Identify which cell holds the provided text, then report its [X, Y] central coordinate. 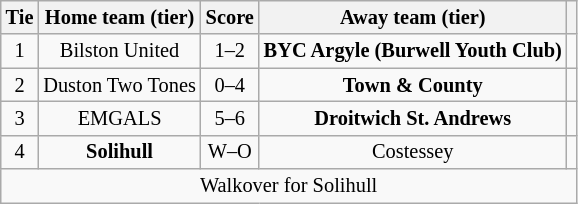
Solihull [119, 152]
Walkover for Solihull [289, 186]
Tie [20, 17]
1 [20, 51]
4 [20, 152]
Score [230, 17]
EMGALS [119, 118]
1–2 [230, 51]
2 [20, 85]
BYC Argyle (Burwell Youth Club) [413, 51]
0–4 [230, 85]
Costessey [413, 152]
Away team (tier) [413, 17]
Bilston United [119, 51]
Droitwich St. Andrews [413, 118]
3 [20, 118]
Home team (tier) [119, 17]
5–6 [230, 118]
Duston Two Tones [119, 85]
Town & County [413, 85]
W–O [230, 152]
